For the text-containing cell, return its midpoint in (X, Y) coordinate format. 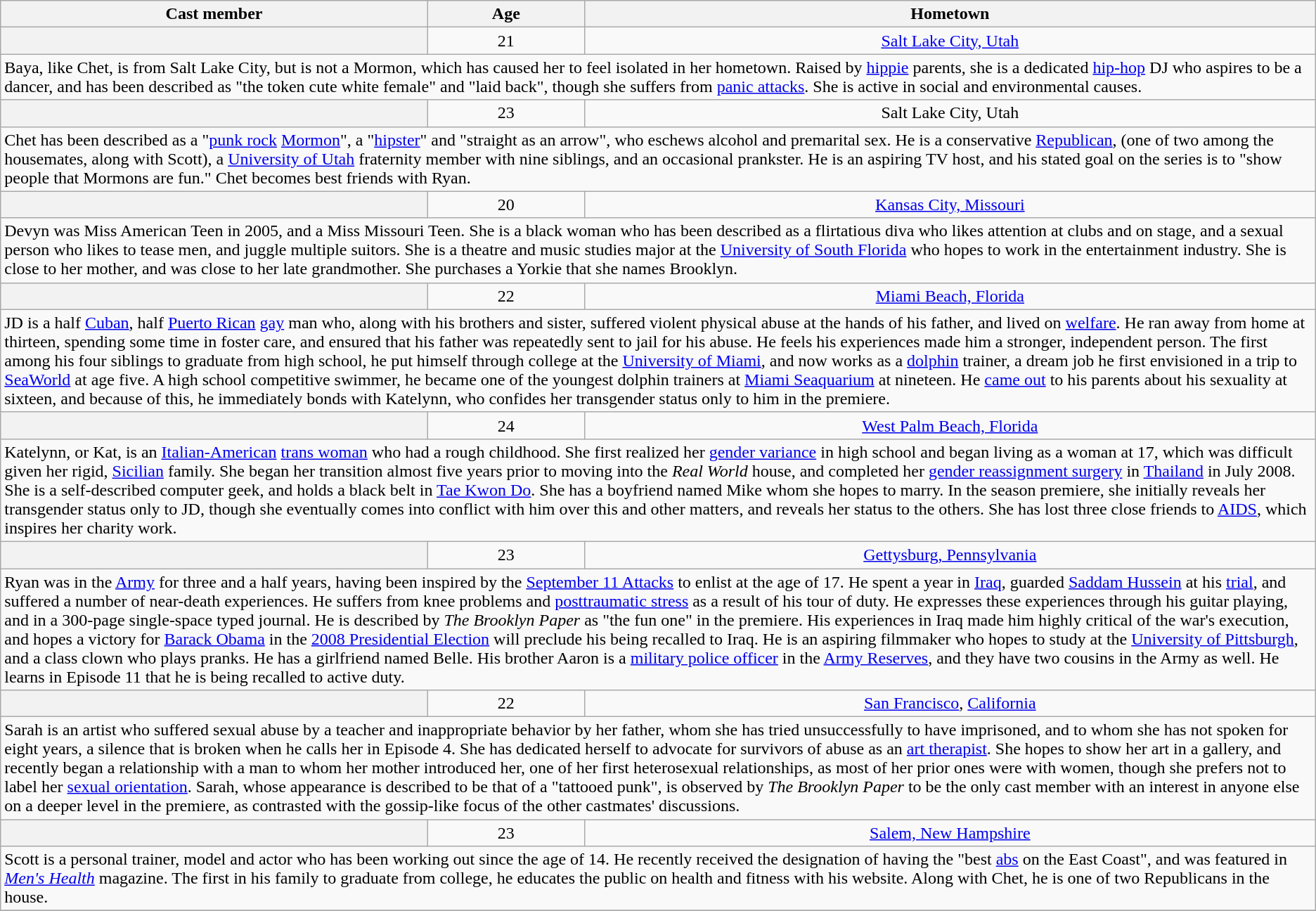
Gettysburg, Pennsylvania (950, 555)
24 (506, 425)
Miami Beach, Florida (950, 296)
Kansas City, Missouri (950, 205)
West Palm Beach, Florida (950, 425)
20 (506, 205)
San Francisco, California (950, 704)
Age (506, 14)
21 (506, 41)
Salem, New Hampshire (950, 833)
Cast member (214, 14)
Hometown (950, 14)
